Provide the [x, y] coordinate of the cell's center where the given text is located.  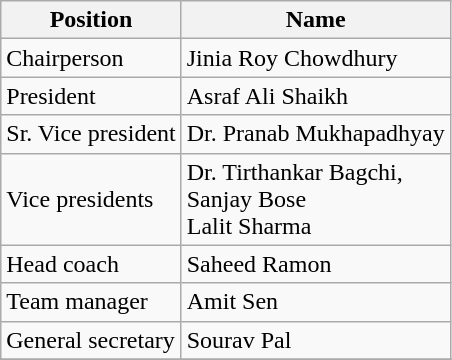
President [91, 96]
Team manager [91, 302]
Chairperson [91, 58]
Dr. Tirthankar Bagchi, Sanjay Bose Lalit Sharma [316, 199]
Vice presidents [91, 199]
Name [316, 20]
Sr. Vice president [91, 134]
Saheed Ramon [316, 264]
Dr. Pranab Mukhapadhyay [316, 134]
Sourav Pal [316, 340]
Head coach [91, 264]
General secretary [91, 340]
Asraf Ali Shaikh [316, 96]
Position [91, 20]
Jinia Roy Chowdhury [316, 58]
Amit Sen [316, 302]
